Return the (X, Y) coordinate for the center point of the cell that contains the specified text.  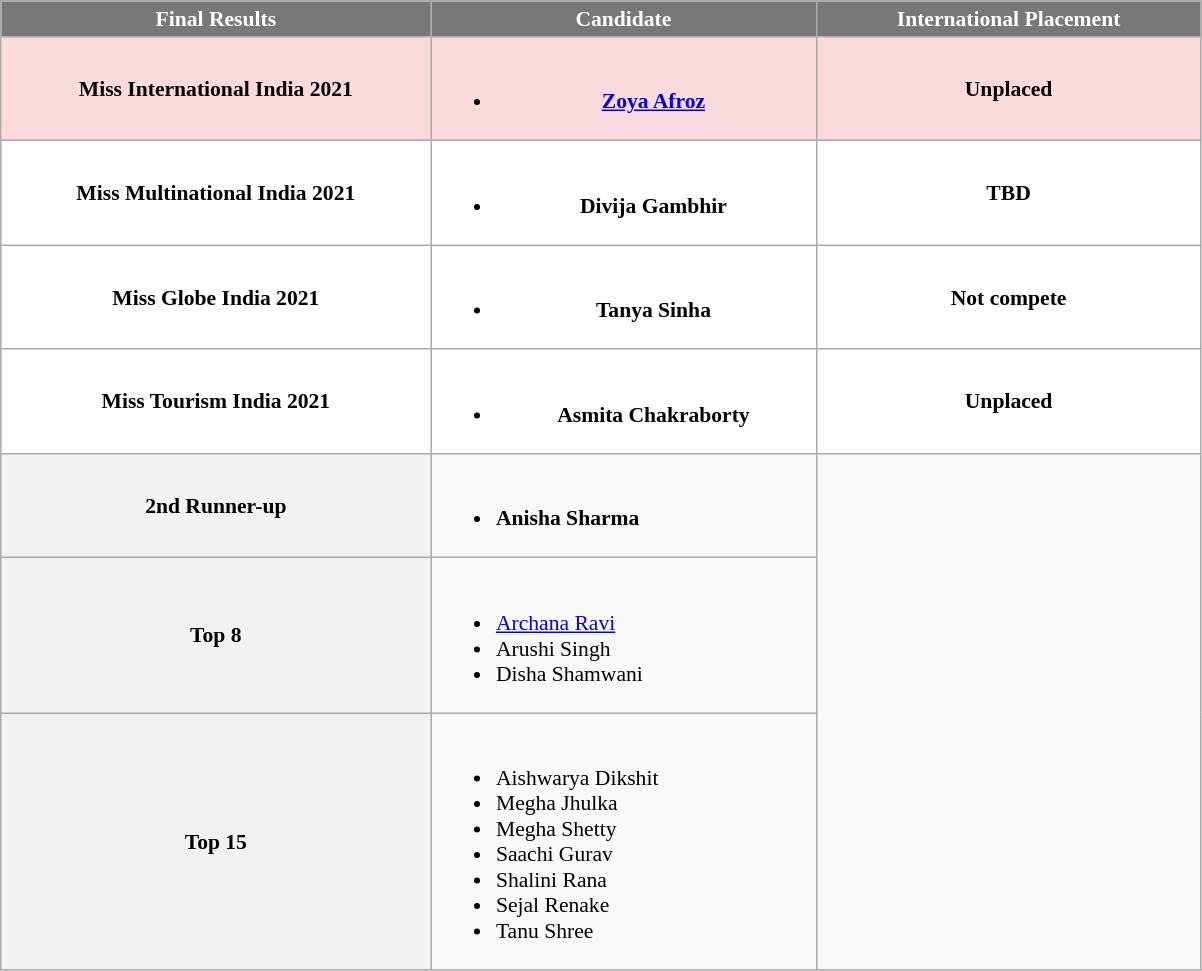
Miss Globe India 2021 (216, 297)
Tanya Sinha (624, 297)
Miss Tourism India 2021 (216, 402)
Not compete (1008, 297)
Miss Multinational India 2021 (216, 193)
Anisha Sharma (624, 506)
Candidate (624, 19)
Top 15 (216, 842)
Divija Gambhir (624, 193)
Final Results (216, 19)
Asmita Chakraborty (624, 402)
International Placement (1008, 19)
Zoya Afroz (624, 89)
Miss International India 2021 (216, 89)
Aishwarya DikshitMegha JhulkaMegha ShettySaachi GuravShalini RanaSejal RenakeTanu Shree (624, 842)
Top 8 (216, 636)
2nd Runner-up (216, 506)
Archana RaviArushi SinghDisha Shamwani (624, 636)
TBD (1008, 193)
